Extract the [X, Y] coordinate from the center of the cell holding the provided text.  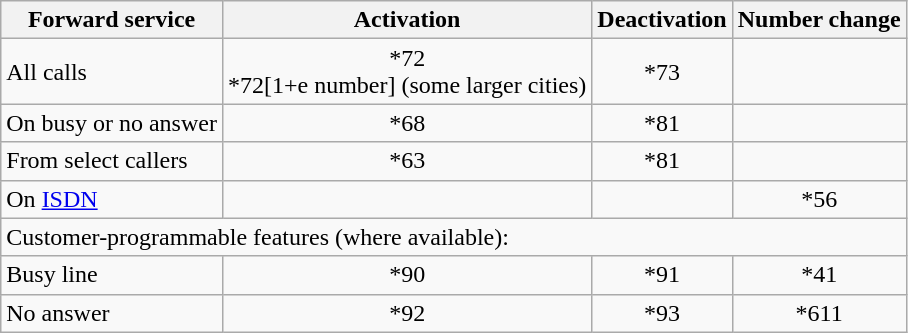
No answer [112, 313]
*72*72[1+e number] (some larger cities) [406, 72]
*73 [662, 72]
On busy or no answer [112, 123]
*41 [819, 275]
*68 [406, 123]
*63 [406, 161]
Activation [406, 20]
*92 [406, 313]
On ISDN [112, 199]
Forward service [112, 20]
Customer-programmable features (where available): [454, 237]
*91 [662, 275]
*56 [819, 199]
Number change [819, 20]
Busy line [112, 275]
*611 [819, 313]
Deactivation [662, 20]
All calls [112, 72]
*90 [406, 275]
From select callers [112, 161]
*93 [662, 313]
